Provide the [x, y] coordinate of the cell's center where the given text is located.  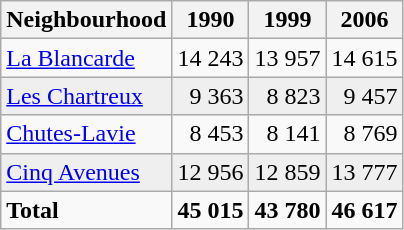
8 453 [210, 134]
43 780 [288, 210]
12 956 [210, 172]
Cinq Avenues [86, 172]
14 243 [210, 58]
8 769 [364, 134]
9 363 [210, 96]
La Blancarde [86, 58]
14 615 [364, 58]
Les Chartreux [86, 96]
13 957 [288, 58]
1999 [288, 20]
Neighbourhood [86, 20]
Total [86, 210]
1990 [210, 20]
45 015 [210, 210]
Chutes-Lavie [86, 134]
8 823 [288, 96]
2006 [364, 20]
8 141 [288, 134]
9 457 [364, 96]
46 617 [364, 210]
13 777 [364, 172]
12 859 [288, 172]
